Extract the [X, Y] coordinate from the center of the cell holding the provided text.  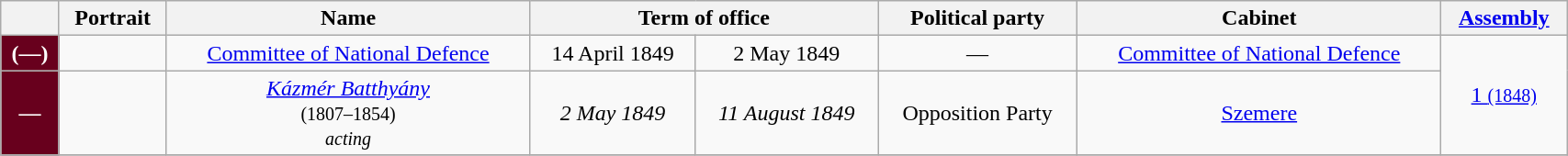
Name [348, 18]
11 August 1849 [786, 113]
(—) [30, 53]
Term of office [704, 18]
Political party [977, 18]
1 (1848) [1505, 95]
Opposition Party [977, 113]
Portrait [112, 18]
Szemere [1259, 113]
Cabinet [1259, 18]
Kázmér Batthyány(1807–1854)acting [348, 113]
14 April 1849 [613, 53]
Assembly [1505, 18]
